Locate the cell with the specified text and output its [X, Y] center coordinate. 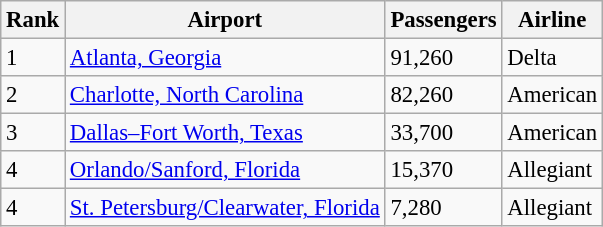
Airline [552, 20]
15,370 [444, 170]
Atlanta, Georgia [226, 58]
Dallas–Fort Worth, Texas [226, 133]
Airport [226, 20]
Orlando/Sanford, Florida [226, 170]
82,260 [444, 95]
Charlotte, North Carolina [226, 95]
7,280 [444, 208]
Passengers [444, 20]
3 [33, 133]
1 [33, 58]
91,260 [444, 58]
2 [33, 95]
Delta [552, 58]
33,700 [444, 133]
Rank [33, 20]
St. Petersburg/Clearwater, Florida [226, 208]
